Provide the (X, Y) coordinate of the cell's center where the given text is located.  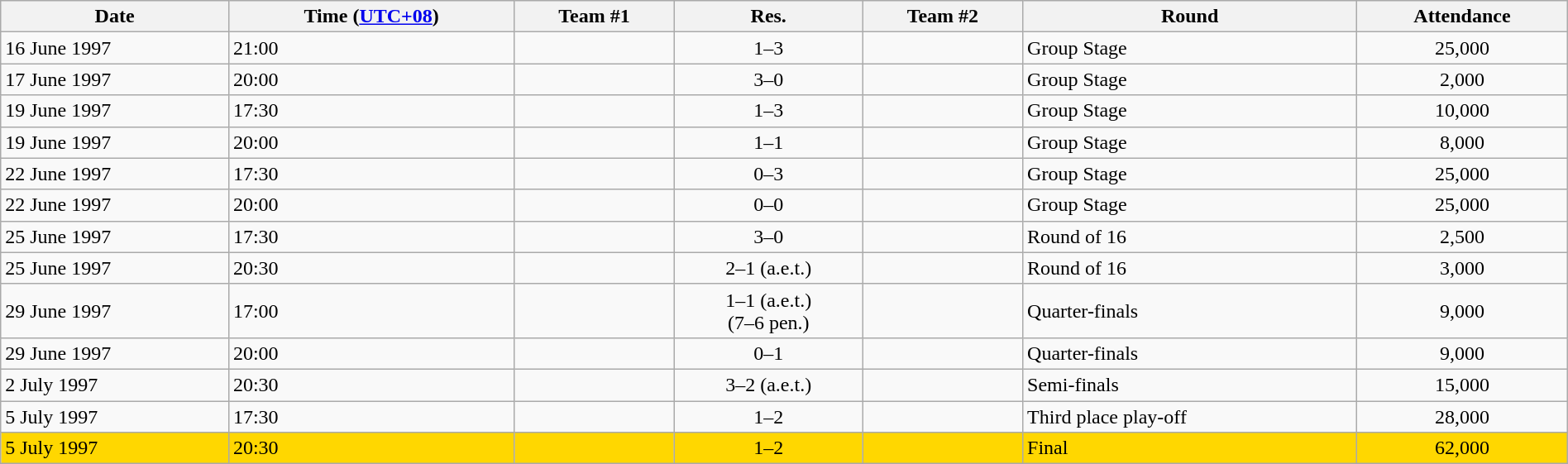
21:00 (371, 48)
2,000 (1462, 79)
Final (1190, 448)
3–2 (a.e.t.) (768, 385)
1–1 (a.e.t.)(7–6 pen.) (768, 311)
Round (1190, 17)
Third place play-off (1190, 416)
62,000 (1462, 448)
0–3 (768, 174)
Date (115, 17)
Res. (768, 17)
10,000 (1462, 111)
8,000 (1462, 142)
28,000 (1462, 416)
17:00 (371, 311)
1–1 (768, 142)
Time (UTC+08) (371, 17)
Attendance (1462, 17)
Team #2 (943, 17)
0–0 (768, 205)
3,000 (1462, 268)
2–1 (a.e.t.) (768, 268)
2,500 (1462, 237)
Semi-finals (1190, 385)
16 June 1997 (115, 48)
Team #1 (594, 17)
15,000 (1462, 385)
2 July 1997 (115, 385)
17 June 1997 (115, 79)
0–1 (768, 353)
